Find where the given text appears and provide that cell's center as (X, Y) coordinate. 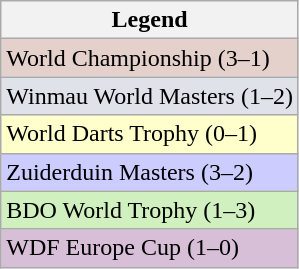
WDF Europe Cup (1–0) (150, 248)
World Championship (3–1) (150, 58)
Winmau World Masters (1–2) (150, 96)
Legend (150, 20)
Zuiderduin Masters (3–2) (150, 172)
World Darts Trophy (0–1) (150, 134)
BDO World Trophy (1–3) (150, 210)
